Output the [X, Y] coordinate of the center of the cell containing the given text.  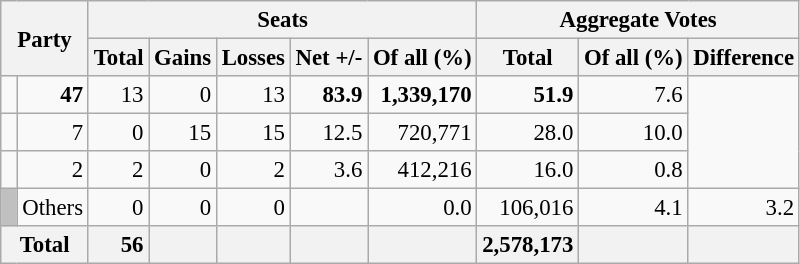
412,216 [422, 170]
Others [52, 208]
28.0 [528, 133]
47 [52, 95]
Net +/- [328, 58]
0.8 [634, 170]
83.9 [328, 95]
51.9 [528, 95]
1,339,170 [422, 95]
0.0 [422, 208]
16.0 [528, 170]
106,016 [528, 208]
Aggregate Votes [638, 20]
7.6 [634, 95]
7 [52, 133]
2,578,173 [528, 245]
Seats [282, 20]
Difference [744, 58]
4.1 [634, 208]
12.5 [328, 133]
720,771 [422, 133]
3.2 [744, 208]
Party [45, 38]
Losses [253, 58]
56 [118, 245]
10.0 [634, 133]
Gains [183, 58]
3.6 [328, 170]
